Detect which cell encompasses the target text, then output its (x, y) center coordinate. 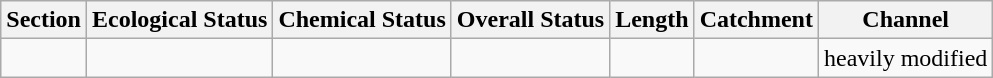
Catchment (756, 20)
Channel (905, 20)
Ecological Status (179, 20)
Length (652, 20)
Overall Status (530, 20)
heavily modified (905, 58)
Section (44, 20)
Chemical Status (362, 20)
